Identify which cell holds the provided text, then report its [X, Y] central coordinate. 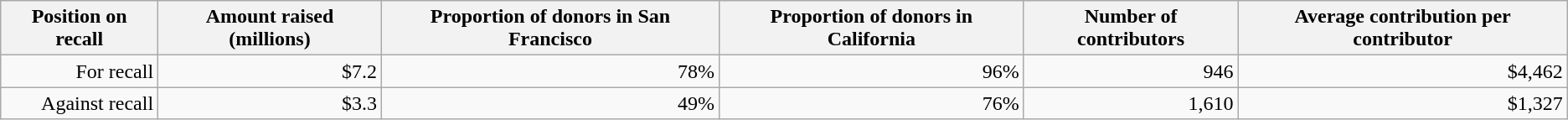
946 [1131, 71]
Proportion of donors in San Francisco [549, 29]
$3.3 [270, 103]
$4,462 [1402, 71]
78% [549, 71]
For recall [80, 71]
Proportion of donors in California [871, 29]
76% [871, 103]
$1,327 [1402, 103]
Position on recall [80, 29]
96% [871, 71]
Average contribution per contributor [1402, 29]
Number of contributors [1131, 29]
Against recall [80, 103]
1,610 [1131, 103]
49% [549, 103]
$7.2 [270, 71]
Amount raised (millions) [270, 29]
